Return the (X, Y) coordinate for the center point of the cell that contains the specified text.  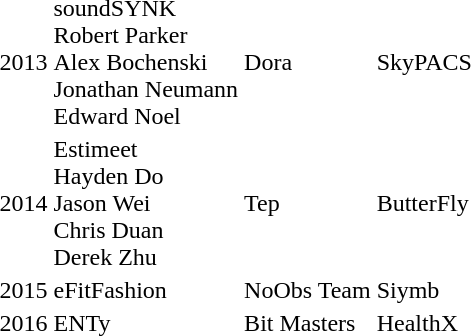
Estimeet Hayden Do Jason Wei Chris Duan Derek Zhu (146, 203)
eFitFashion (146, 290)
NoObs Team (308, 290)
Tep (308, 203)
